Locate the cell with the specified text and output its [x, y] center coordinate. 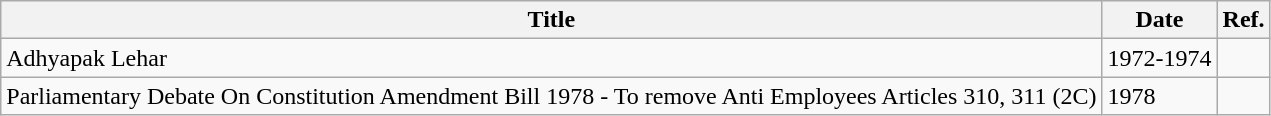
Title [552, 20]
Parliamentary Debate On Constitution Amendment Bill 1978 - To remove Anti Employees Articles 310, 311 (2C) [552, 96]
Ref. [1244, 20]
Adhyapak Lehar [552, 58]
Date [1160, 20]
1972-1974 [1160, 58]
1978 [1160, 96]
